Provide the (X, Y) coordinate of the cell's center where the given text is located.  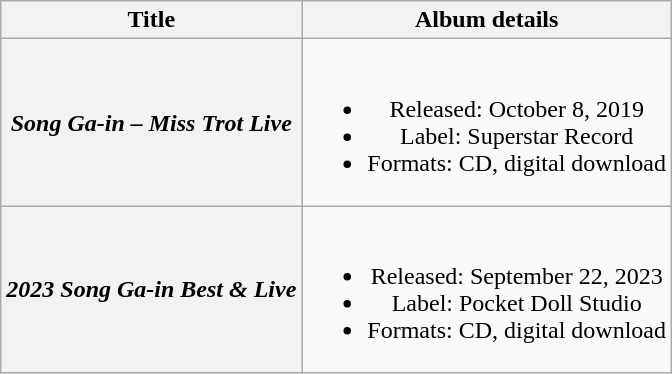
Released: September 22, 2023Label: Pocket Doll StudioFormats: CD, digital download (487, 290)
Song Ga-in – Miss Trot Live (152, 122)
2023 Song Ga-in Best & Live (152, 290)
Released: October 8, 2019Label: Superstar RecordFormats: CD, digital download (487, 122)
Title (152, 20)
Album details (487, 20)
